Locate the cell with the specified text and output its [X, Y] center coordinate. 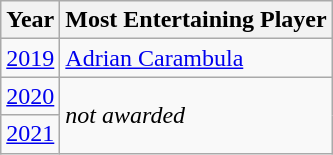
2021 [30, 134]
2020 [30, 96]
Most Entertaining Player [196, 20]
2019 [30, 58]
Year [30, 20]
not awarded [196, 115]
Adrian Carambula [196, 58]
